Detect which cell encompasses the target text, then output its (x, y) center coordinate. 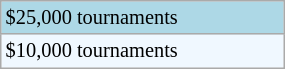
$10,000 tournaments (142, 51)
$25,000 tournaments (142, 17)
